Search for the cell housing the specified text and yield its [X, Y] center coordinate. 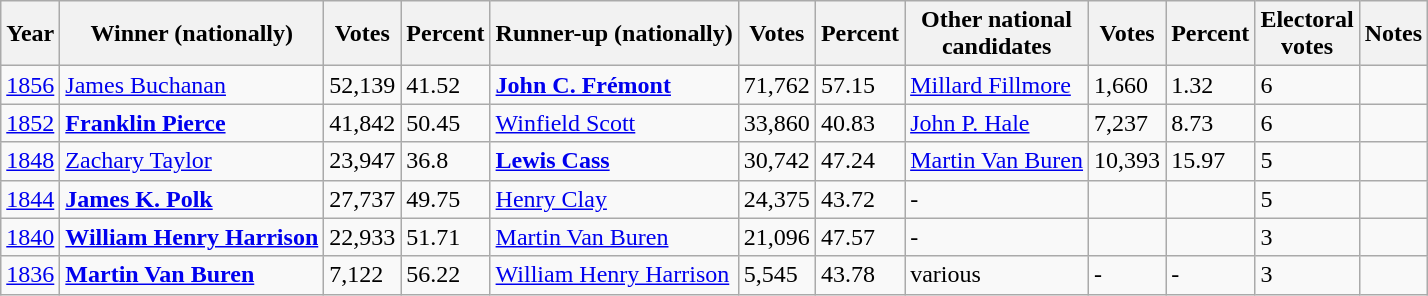
15.97 [1210, 161]
Franklin Pierce [192, 123]
7,237 [1128, 123]
Winfield Scott [614, 123]
1848 [30, 161]
Lewis Cass [614, 161]
5,545 [776, 275]
1844 [30, 199]
Electoralvotes [1307, 34]
47.57 [860, 237]
Henry Clay [614, 199]
James K. Polk [192, 199]
1852 [30, 123]
52,139 [362, 85]
41,842 [362, 123]
10,393 [1128, 161]
43.72 [860, 199]
John P. Hale [997, 123]
John C. Frémont [614, 85]
23,947 [362, 161]
21,096 [776, 237]
71,762 [776, 85]
1856 [30, 85]
51.71 [446, 237]
41.52 [446, 85]
24,375 [776, 199]
Millard Fillmore [997, 85]
33,860 [776, 123]
1840 [30, 237]
50.45 [446, 123]
various [997, 275]
7,122 [362, 275]
57.15 [860, 85]
47.24 [860, 161]
Zachary Taylor [192, 161]
8.73 [1210, 123]
Notes [1393, 34]
1836 [30, 275]
James Buchanan [192, 85]
1.32 [1210, 85]
30,742 [776, 161]
22,933 [362, 237]
36.8 [446, 161]
Other nationalcandidates [997, 34]
Runner-up (nationally) [614, 34]
40.83 [860, 123]
Winner (nationally) [192, 34]
56.22 [446, 275]
27,737 [362, 199]
43.78 [860, 275]
1,660 [1128, 85]
49.75 [446, 199]
Year [30, 34]
